Detect which cell encompasses the target text, then output its [x, y] center coordinate. 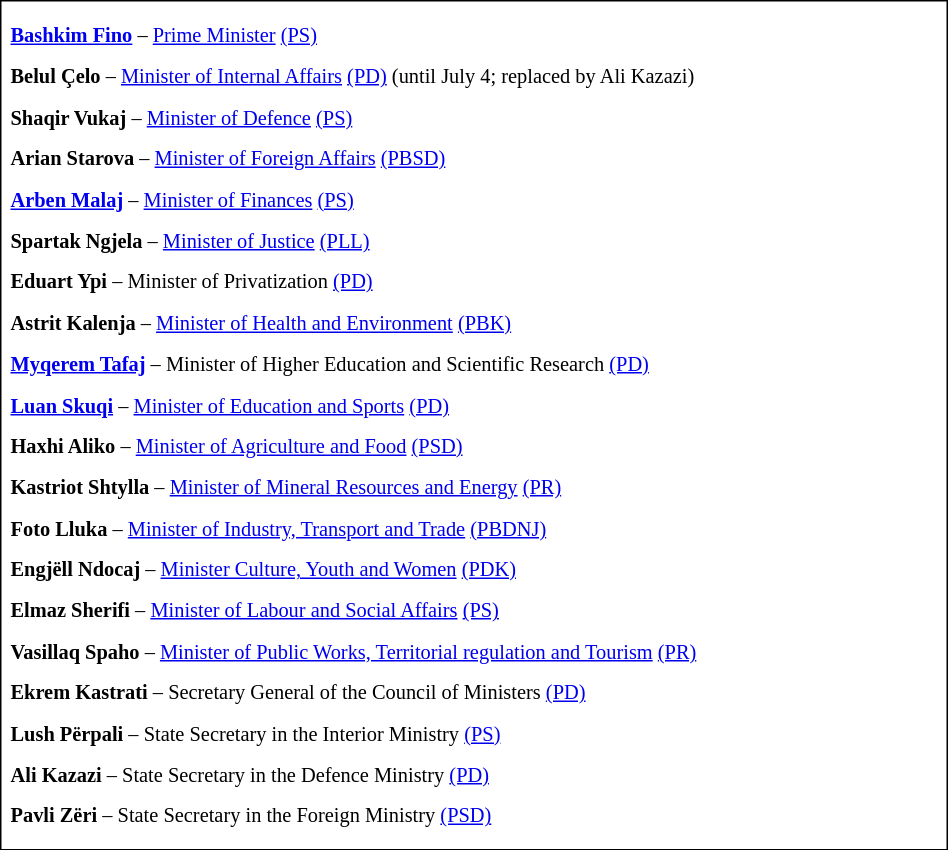
Vasillaq Spaho – Minister of Public Works, Territorial regulation and Tourism (PR) [474, 653]
Bashkim Fino – Prime Minister (PS) [474, 37]
Spartak Ngjela – Minister of Justice (PLL) [474, 242]
Astrit Kalenja – Minister of Health and Environment (PBK) [474, 324]
Elmaz Sherifi – Minister of Labour and Social Affairs (PS) [474, 612]
Foto Lluka – Minister of Industry, Transport and Trade (PBDNJ) [474, 530]
Haxhi Aliko – Minister of Agriculture and Food (PSD) [474, 447]
Pavli Zëri – State Secretary in the Foreign Ministry (PSD) [474, 817]
Arben Malaj – Minister of Finances (PS) [474, 201]
Ekrem Kastrati – Secretary General of the Council of Ministers (PD) [474, 694]
Engjëll Ndocaj – Minister Culture, Youth and Women (PDK) [474, 571]
Arian Starova – Minister of Foreign Affairs (PBSD) [474, 160]
Belul Çelo – Minister of Internal Affairs (PD) (until July 4; replaced by Ali Kazazi) [474, 78]
Luan Skuqi – Minister of Education and Sports (PD) [474, 406]
Ali Kazazi – State Secretary in the Defence Ministry (PD) [474, 776]
Kastriot Shtylla – Minister of Mineral Resources and Energy (PR) [474, 488]
Myqerem Tafaj – Minister of Higher Education and Scientific Research (PD) [474, 365]
Shaqir Vukaj – Minister of Defence (PS) [474, 119]
Lush Përpali – State Secretary in the Interior Ministry (PS) [474, 735]
Eduart Ypi – Minister of Privatization (PD) [474, 283]
